Return the (x, y) coordinate for the center point of the cell that contains the specified text.  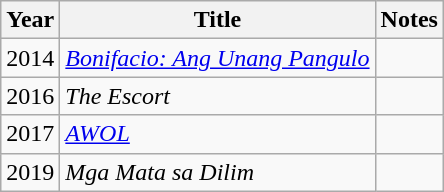
Notes (409, 20)
Bonifacio: Ang Unang Pangulo (218, 58)
2016 (30, 96)
2014 (30, 58)
The Escort (218, 96)
2019 (30, 172)
Year (30, 20)
Title (218, 20)
2017 (30, 134)
Mga Mata sa Dilim (218, 172)
AWOL (218, 134)
